Scan for the cell matching the given text and deliver its (X, Y) coordinate at center. 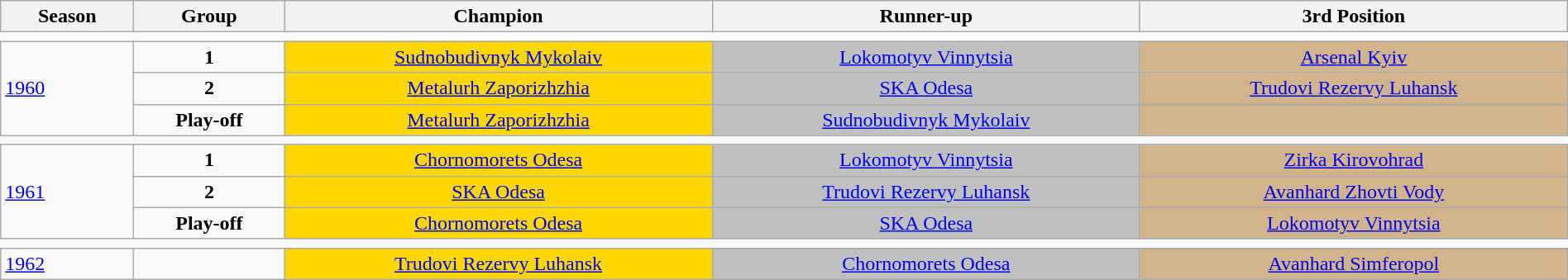
Runner-up (926, 17)
Group (209, 17)
1960 (68, 88)
3rd Position (1353, 17)
Season (68, 17)
Avanhard Simferopol (1353, 263)
Champion (498, 17)
Zirka Kirovohrad (1353, 160)
Avanhard Zhovti Vody (1353, 192)
1962 (68, 263)
Arsenal Kyiv (1353, 57)
1961 (68, 192)
